Extract the (X, Y) coordinate from the center of the cell holding the provided text.  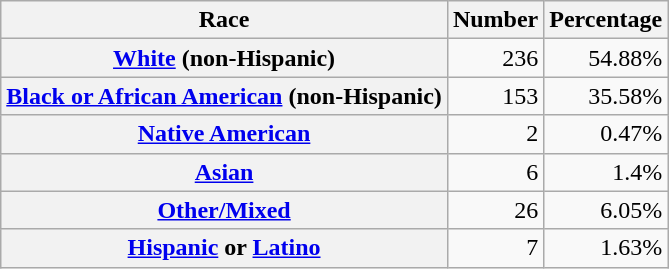
153 (495, 96)
Hispanic or Latino (224, 248)
Race (224, 20)
1.63% (606, 248)
6.05% (606, 210)
Other/Mixed (224, 210)
7 (495, 248)
Asian (224, 172)
35.58% (606, 96)
26 (495, 210)
1.4% (606, 172)
Black or African American (non-Hispanic) (224, 96)
54.88% (606, 58)
0.47% (606, 134)
White (non-Hispanic) (224, 58)
Number (495, 20)
Percentage (606, 20)
2 (495, 134)
Native American (224, 134)
236 (495, 58)
6 (495, 172)
